Identify which cell holds the provided text, then report its [x, y] central coordinate. 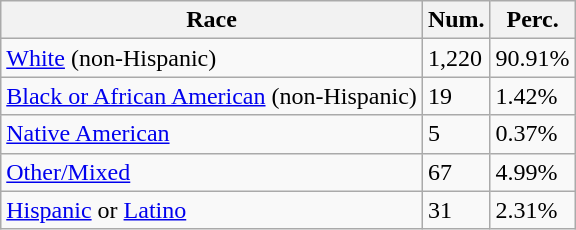
1,220 [456, 58]
90.91% [532, 58]
5 [456, 134]
19 [456, 96]
Black or African American (non-Hispanic) [212, 96]
Perc. [532, 20]
Other/Mixed [212, 172]
Num. [456, 20]
Hispanic or Latino [212, 210]
White (non-Hispanic) [212, 58]
Native American [212, 134]
4.99% [532, 172]
31 [456, 210]
67 [456, 172]
Race [212, 20]
2.31% [532, 210]
1.42% [532, 96]
0.37% [532, 134]
